Scan for the cell matching the given text and deliver its (x, y) coordinate at center. 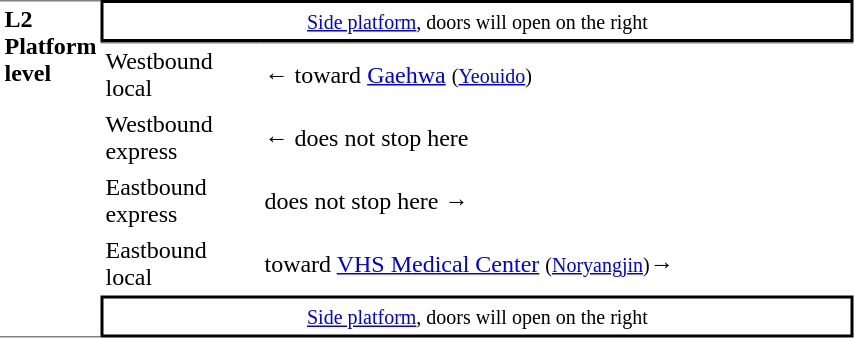
Westbound local (180, 74)
Eastbound local (180, 264)
← toward Gaehwa (Yeouido) (557, 74)
Westbound express (180, 138)
does not stop here → (557, 202)
← does not stop here (557, 138)
L2Platform level (50, 169)
Eastbound express (180, 202)
toward VHS Medical Center (Noryangjin)→ (557, 264)
